From the cell containing the given text, extract its center point as [x, y] coordinate. 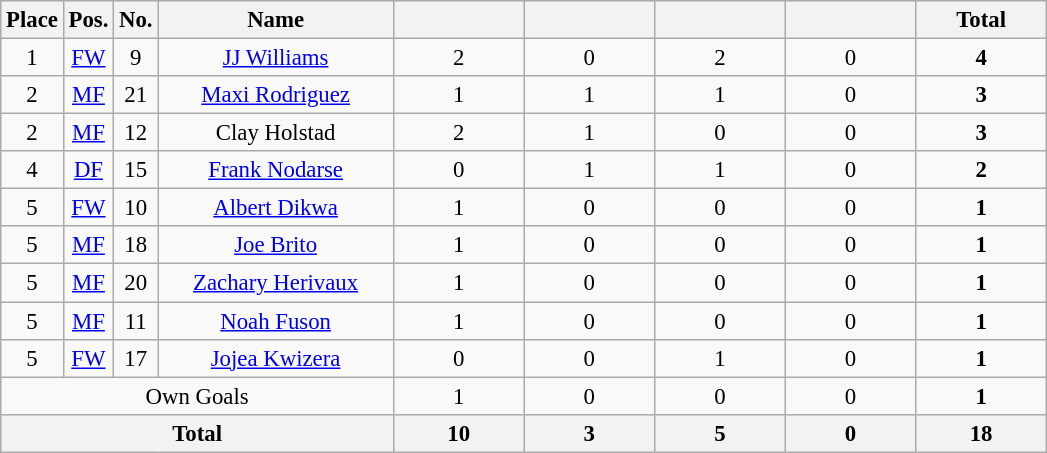
Zachary Herivaux [276, 283]
11 [136, 321]
Pos. [88, 20]
JJ Williams [276, 58]
Name [276, 20]
DF [88, 170]
15 [136, 170]
Clay Holstad [276, 133]
17 [136, 358]
12 [136, 133]
No. [136, 20]
Own Goals [198, 396]
Frank Nodarse [276, 170]
21 [136, 95]
9 [136, 58]
Jojea Kwizera [276, 358]
Maxi Rodriguez [276, 95]
Joe Brito [276, 245]
Place [32, 20]
20 [136, 283]
Noah Fuson [276, 321]
Albert Dikwa [276, 208]
